From the cell containing the given text, extract its center point as (x, y) coordinate. 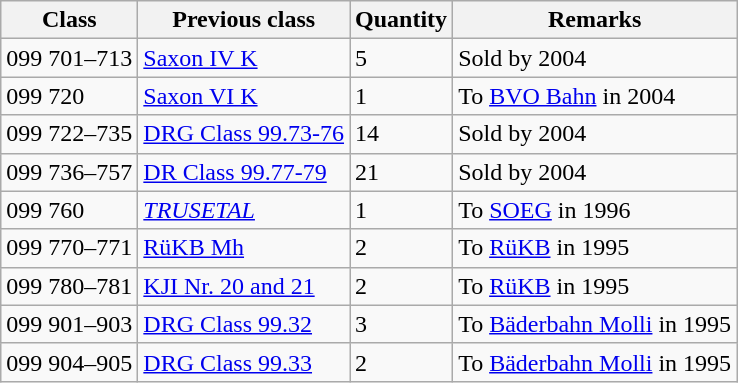
DRG Class 99.73-76 (244, 134)
099 901–903 (70, 324)
099 770–771 (70, 248)
099 760 (70, 210)
DRG Class 99.33 (244, 362)
DR Class 99.77-79 (244, 172)
099 736–757 (70, 172)
099 701–713 (70, 58)
RüKB Mh (244, 248)
Class (70, 20)
Remarks (595, 20)
TRUSETAL (244, 210)
Quantity (402, 20)
099 720 (70, 96)
099 722–735 (70, 134)
5 (402, 58)
Saxon VI K (244, 96)
14 (402, 134)
To SOEG in 1996 (595, 210)
099 904–905 (70, 362)
Saxon IV K (244, 58)
Previous class (244, 20)
099 780–781 (70, 286)
KJI Nr. 20 and 21 (244, 286)
3 (402, 324)
DRG Class 99.32 (244, 324)
To BVO Bahn in 2004 (595, 96)
21 (402, 172)
